Return the (x, y) coordinate for the center point of the cell that contains the specified text.  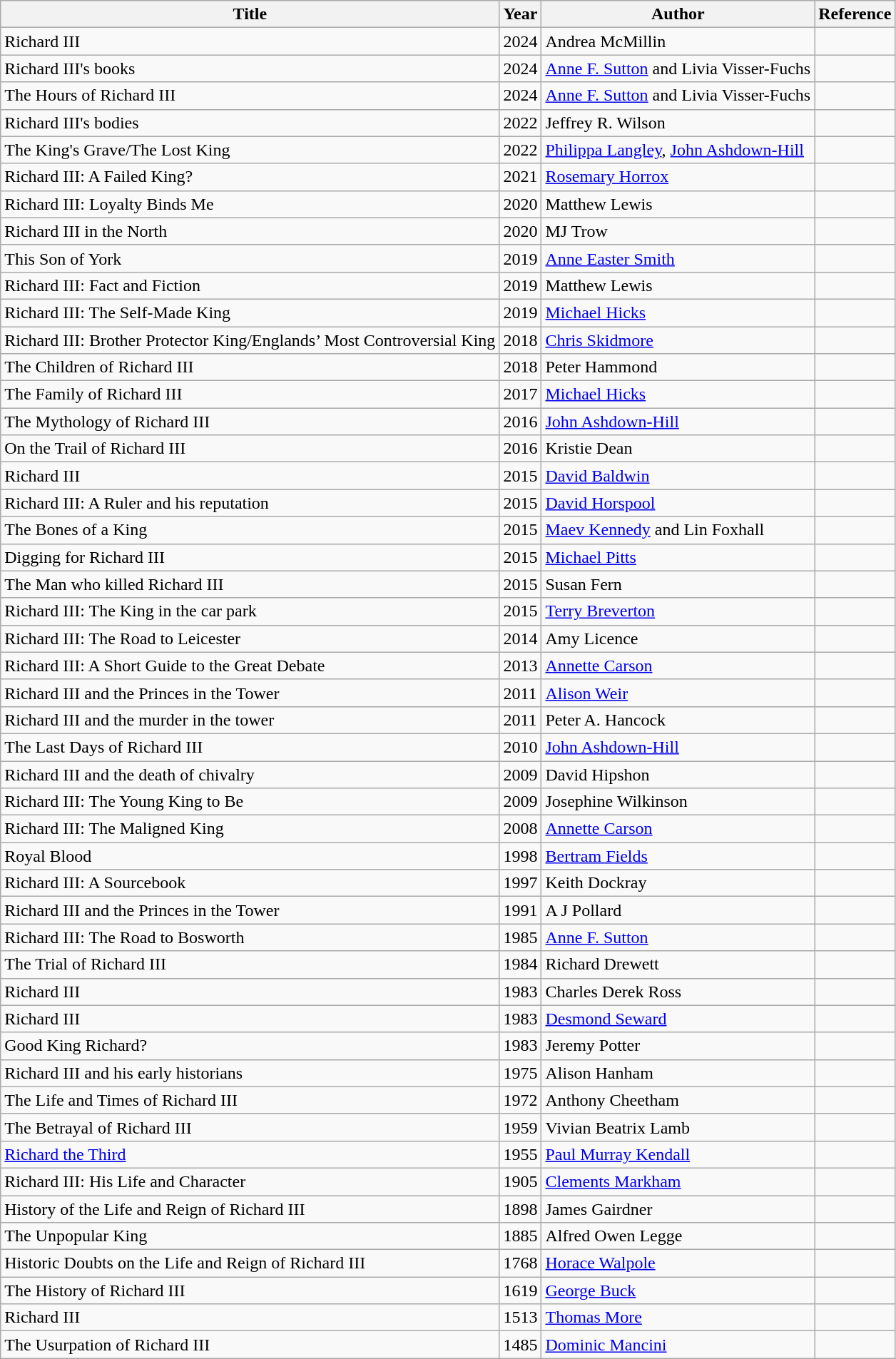
2013 (521, 666)
Peter Hammond (678, 367)
Richard Drewett (678, 964)
Year (521, 14)
The Man who killed Richard III (250, 584)
The Hours of Richard III (250, 96)
1984 (521, 964)
David Hipshon (678, 774)
Rosemary Horrox (678, 177)
The History of Richard III (250, 1291)
Peter A. Hancock (678, 720)
The Children of Richard III (250, 367)
The Life and Times of Richard III (250, 1100)
1959 (521, 1127)
Alison Weir (678, 693)
Josephine Wilkinson (678, 802)
Richard III: Loyalty Binds Me (250, 204)
2010 (521, 747)
Andrea McMillin (678, 41)
This Son of York (250, 258)
George Buck (678, 1291)
A J Pollard (678, 910)
Digging for Richard III (250, 557)
1991 (521, 910)
The Bones of a King (250, 530)
Clements Markham (678, 1181)
Reference (855, 14)
Richard III: A Short Guide to the Great Debate (250, 666)
2014 (521, 638)
Jeffrey R. Wilson (678, 123)
Richard III: The Road to Leicester (250, 638)
Historic Doubts on the Life and Reign of Richard III (250, 1263)
The Mythology of Richard III (250, 422)
1485 (521, 1345)
Terry Breverton (678, 611)
Paul Murray Kendall (678, 1154)
Richard III's books (250, 68)
Philippa Langley, John Ashdown-Hill (678, 150)
1985 (521, 937)
Richard III: The King in the car park (250, 611)
1513 (521, 1318)
The Family of Richard III (250, 395)
Richard III: Brother Protector King/Englands’ Most Controversial King (250, 340)
Maev Kennedy and Lin Foxhall (678, 530)
David Horspool (678, 503)
Anne F. Sutton (678, 937)
Keith Dockray (678, 883)
1905 (521, 1181)
The Unpopular King (250, 1236)
Michael Pitts (678, 557)
Amy Licence (678, 638)
Richard III's bodies (250, 123)
On the Trail of Richard III (250, 449)
MJ Trow (678, 231)
2008 (521, 829)
Bertram Fields (678, 856)
2021 (521, 177)
Jeremy Potter (678, 1046)
Alfred Owen Legge (678, 1236)
1955 (521, 1154)
Royal Blood (250, 856)
History of the Life and Reign of Richard III (250, 1209)
Good King Richard? (250, 1046)
1768 (521, 1263)
Title (250, 14)
Anne Easter Smith (678, 258)
Vivian Beatrix Lamb (678, 1127)
Richard III: A Failed King? (250, 177)
Richard III: The Road to Bosworth (250, 937)
Richard III and the murder in the tower (250, 720)
Anthony Cheetham (678, 1100)
Kristie Dean (678, 449)
1998 (521, 856)
Richard III: The Young King to Be (250, 802)
The Last Days of Richard III (250, 747)
Richard III: The Maligned King (250, 829)
2017 (521, 395)
1898 (521, 1209)
1975 (521, 1073)
Richard III and the death of chivalry (250, 774)
The Usurpation of Richard III (250, 1345)
The King's Grave/The Lost King (250, 150)
Chris Skidmore (678, 340)
Charles Derek Ross (678, 992)
Alison Hanham (678, 1073)
1972 (521, 1100)
Richard III: The Self-Made King (250, 312)
Richard III in the North (250, 231)
Richard III: Fact and Fiction (250, 285)
Richard III: A Sourcebook (250, 883)
James Gairdner (678, 1209)
1997 (521, 883)
The Trial of Richard III (250, 964)
David Baldwin (678, 476)
The Betrayal of Richard III (250, 1127)
1885 (521, 1236)
1619 (521, 1291)
Desmond Seward (678, 1019)
Dominic Mancini (678, 1345)
Richard III: A Ruler and his reputation (250, 503)
Horace Walpole (678, 1263)
Richard III and his early historians (250, 1073)
Richard the Third (250, 1154)
Thomas More (678, 1318)
Susan Fern (678, 584)
Author (678, 14)
Richard III: His Life and Character (250, 1181)
